Output the (X, Y) coordinate of the center of the cell containing the given text.  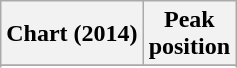
Chart (2014) (72, 34)
Peakposition (189, 34)
